Capture the cell that displays the provided text and extract its (x, y) central coordinate. 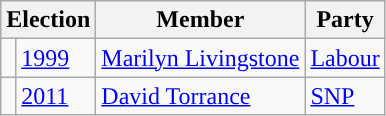
Marilyn Livingstone (200, 58)
Election (48, 20)
David Torrance (200, 96)
2011 (56, 96)
Member (200, 20)
SNP (345, 96)
Party (345, 20)
Labour (345, 58)
1999 (56, 58)
